Capture the cell that displays the provided text and extract its [X, Y] central coordinate. 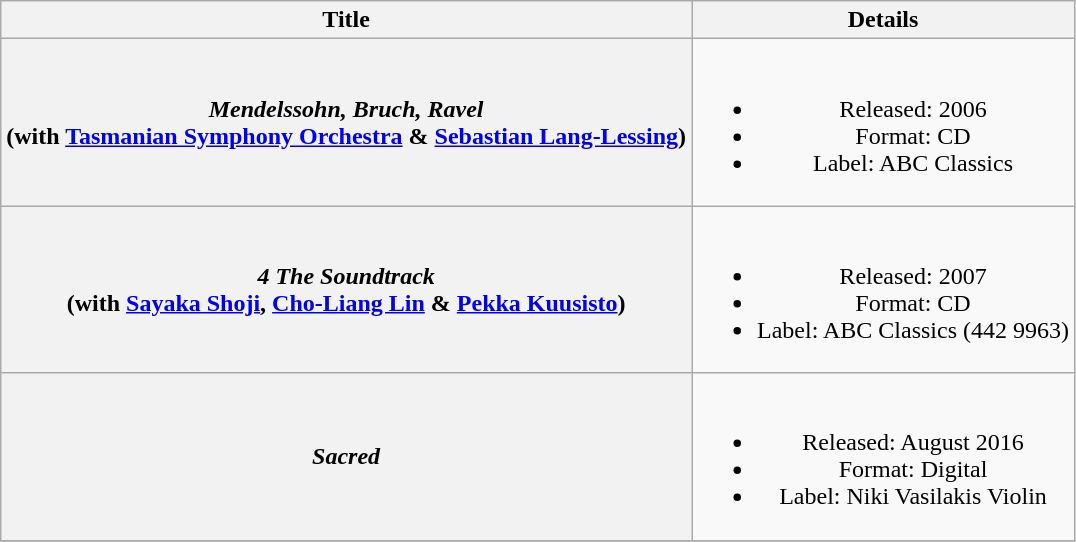
Title [346, 20]
Released: 2007Format: CDLabel: ABC Classics (442 9963) [884, 290]
Sacred [346, 456]
Mendelssohn, Bruch, Ravel (with Tasmanian Symphony Orchestra & Sebastian Lang-Lessing) [346, 122]
Released: 2006Format: CDLabel: ABC Classics [884, 122]
Released: August 2016Format: DigitalLabel: Niki Vasilakis Violin [884, 456]
Details [884, 20]
4 The Soundtrack (with Sayaka Shoji, Cho-Liang Lin & Pekka Kuusisto) [346, 290]
